Search for the cell housing the specified text and yield its [X, Y] center coordinate. 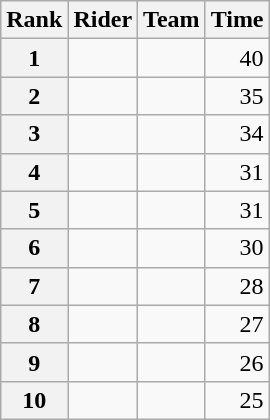
Time [237, 20]
1 [34, 58]
4 [34, 172]
35 [237, 96]
2 [34, 96]
Rank [34, 20]
25 [237, 400]
30 [237, 248]
26 [237, 362]
6 [34, 248]
7 [34, 286]
28 [237, 286]
Rider [103, 20]
9 [34, 362]
34 [237, 134]
10 [34, 400]
3 [34, 134]
8 [34, 324]
5 [34, 210]
Team [172, 20]
40 [237, 58]
27 [237, 324]
